Find where the given text appears and provide that cell's center as (X, Y) coordinate. 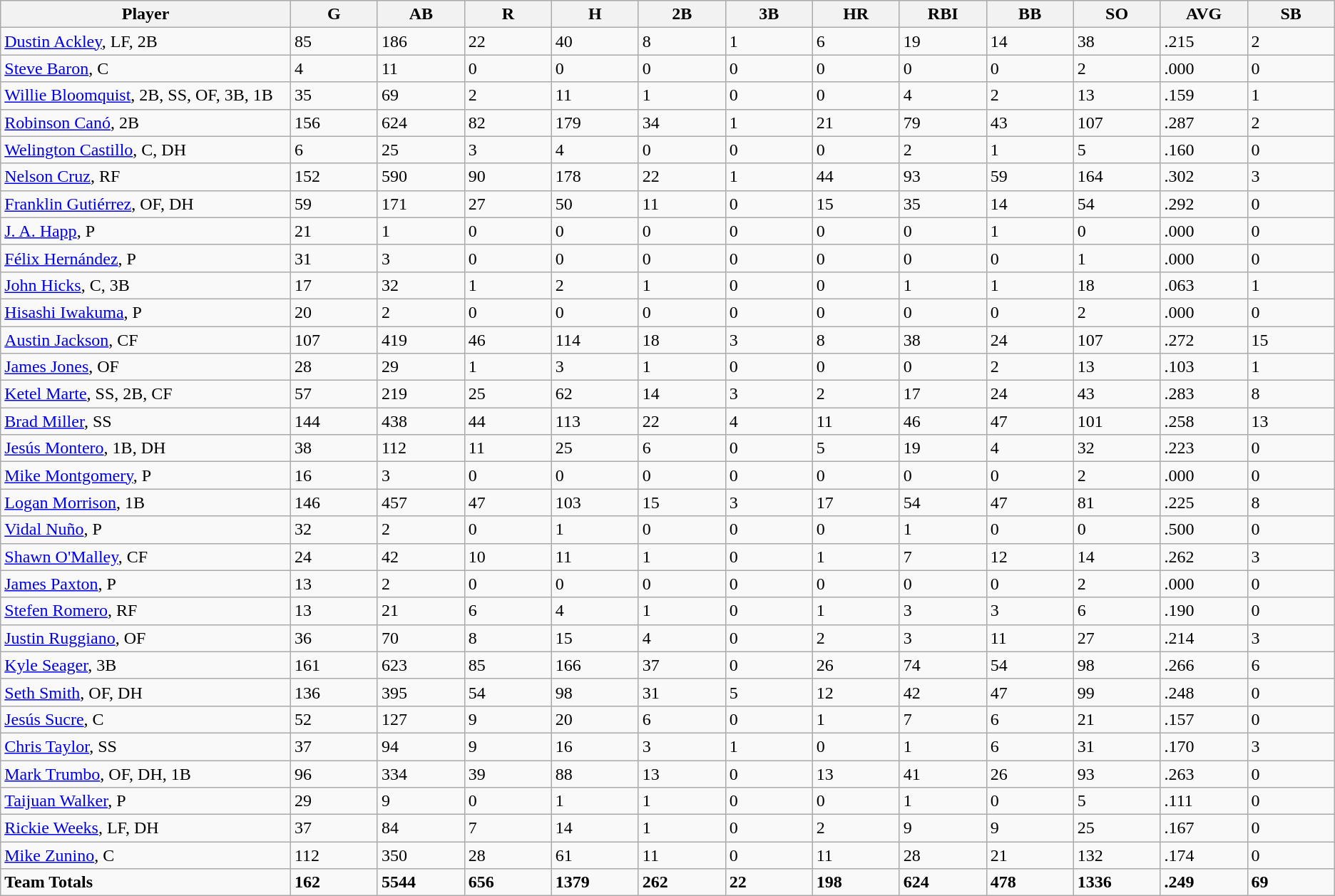
198 (856, 882)
178 (595, 177)
10 (508, 557)
419 (421, 340)
262 (682, 882)
70 (421, 638)
41 (943, 773)
Team Totals (145, 882)
113 (595, 421)
Vidal Nuño, P (145, 530)
152 (334, 177)
Nelson Cruz, RF (145, 177)
Seth Smith, OF, DH (145, 692)
Chris Taylor, SS (145, 746)
.249 (1204, 882)
Rickie Weeks, LF, DH (145, 828)
84 (421, 828)
101 (1117, 421)
39 (508, 773)
Justin Ruggiano, OF (145, 638)
179 (595, 123)
136 (334, 692)
79 (943, 123)
162 (334, 882)
656 (508, 882)
Willie Bloomquist, 2B, SS, OF, 3B, 1B (145, 96)
81 (1117, 503)
.215 (1204, 41)
James Paxton, P (145, 584)
438 (421, 421)
SB (1291, 14)
.258 (1204, 421)
R (508, 14)
103 (595, 503)
164 (1117, 177)
Logan Morrison, 1B (145, 503)
166 (595, 665)
.103 (1204, 367)
99 (1117, 692)
219 (421, 394)
.225 (1204, 503)
52 (334, 719)
1379 (595, 882)
82 (508, 123)
.170 (1204, 746)
34 (682, 123)
.223 (1204, 448)
3B (769, 14)
127 (421, 719)
Mike Zunino, C (145, 855)
.500 (1204, 530)
.157 (1204, 719)
.111 (1204, 801)
395 (421, 692)
144 (334, 421)
74 (943, 665)
.159 (1204, 96)
Robinson Canó, 2B (145, 123)
156 (334, 123)
Steve Baron, C (145, 68)
623 (421, 665)
50 (595, 204)
.214 (1204, 638)
.292 (1204, 204)
57 (334, 394)
HR (856, 14)
590 (421, 177)
Stefen Romero, RF (145, 611)
90 (508, 177)
H (595, 14)
.190 (1204, 611)
350 (421, 855)
457 (421, 503)
186 (421, 41)
171 (421, 204)
.283 (1204, 394)
96 (334, 773)
Welington Castillo, C, DH (145, 150)
.167 (1204, 828)
Austin Jackson, CF (145, 340)
.262 (1204, 557)
88 (595, 773)
Mark Trumbo, OF, DH, 1B (145, 773)
.063 (1204, 285)
SO (1117, 14)
Félix Hernández, P (145, 258)
36 (334, 638)
61 (595, 855)
J. A. Happ, P (145, 231)
Taijuan Walker, P (145, 801)
Jesús Montero, 1B, DH (145, 448)
334 (421, 773)
Hisashi Iwakuma, P (145, 312)
40 (595, 41)
132 (1117, 855)
94 (421, 746)
AB (421, 14)
146 (334, 503)
62 (595, 394)
Franklin Gutiérrez, OF, DH (145, 204)
John Hicks, C, 3B (145, 285)
1336 (1117, 882)
.248 (1204, 692)
.160 (1204, 150)
.272 (1204, 340)
AVG (1204, 14)
.174 (1204, 855)
G (334, 14)
Dustin Ackley, LF, 2B (145, 41)
Brad Miller, SS (145, 421)
478 (1030, 882)
114 (595, 340)
.266 (1204, 665)
Jesús Sucre, C (145, 719)
.263 (1204, 773)
Shawn O'Malley, CF (145, 557)
BB (1030, 14)
161 (334, 665)
Kyle Seager, 3B (145, 665)
2B (682, 14)
.302 (1204, 177)
RBI (943, 14)
Player (145, 14)
Mike Montgomery, P (145, 475)
.287 (1204, 123)
5544 (421, 882)
Ketel Marte, SS, 2B, CF (145, 394)
James Jones, OF (145, 367)
